Pinpoint the cell where the given text exists, returning its [x, y] midpoint coordinate. 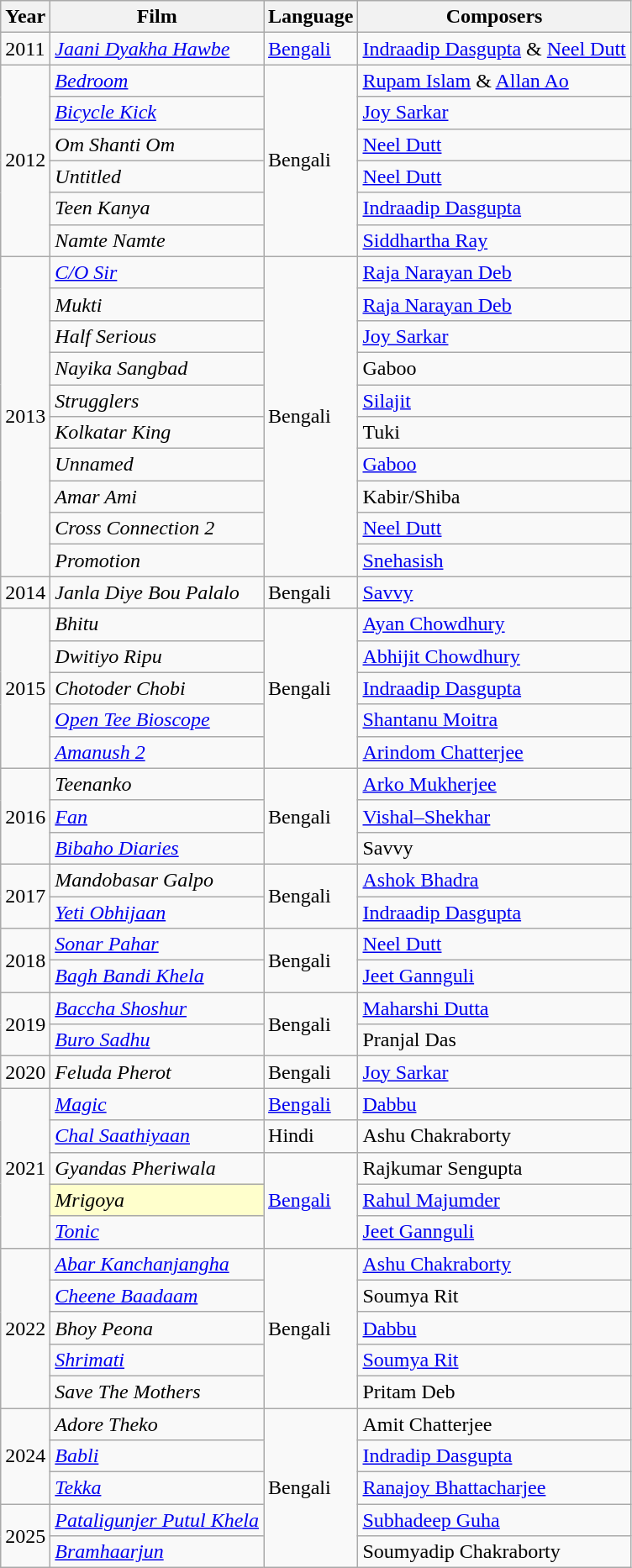
Kabir/Shiba [494, 497]
Indradip Dasgupta [494, 1456]
Subhadeep Guha [494, 1520]
Pranjal Das [494, 1040]
2025 [25, 1536]
Kolkatar King [157, 433]
Bramhaarjun [157, 1552]
Baccha Shoshur [157, 1008]
Feluda Pherot [157, 1072]
Teenanko [157, 784]
Vishal–Shekhar [494, 816]
Snehasish [494, 560]
Film [157, 17]
2017 [25, 896]
Half Serious [157, 336]
Amanush 2 [157, 752]
Arko Mukherjee [494, 784]
Mandobasar Galpo [157, 880]
Bagh Bandi Khela [157, 976]
Soumyadip Chakraborty [494, 1552]
Magic [157, 1104]
Tuki [494, 433]
Bedroom [157, 81]
Abar Kanchanjangha [157, 1264]
Abhijit Chowdhury [494, 656]
Amar Ami [157, 497]
Untitled [157, 176]
Rahul Majumder [494, 1200]
Nayika Sangbad [157, 368]
Cross Connection 2 [157, 529]
Shrimati [157, 1360]
Bhitu [157, 624]
2013 [25, 417]
Amit Chatterjee [494, 1424]
Cheene Baadaam [157, 1296]
Indraadip Dasgupta & Neel Dutt [494, 49]
Bibaho Diaries [157, 848]
Pataligunjer Putul Khela [157, 1520]
2019 [25, 1024]
Om Shanti Om [157, 145]
Rupam Islam & Allan Ao [494, 81]
Composers [494, 17]
2018 [25, 960]
Unnamed [157, 465]
Teen Kanya [157, 208]
Fan [157, 816]
Year [25, 17]
Tekka [157, 1488]
2014 [25, 592]
Janla Diye Bou Palalo [157, 592]
Mrigoya [157, 1200]
2021 [25, 1168]
Sonar Pahar [157, 944]
Open Tee Bioscope [157, 720]
Strugglers [157, 401]
2020 [25, 1072]
2016 [25, 816]
Dwitiyo Ripu [157, 656]
2011 [25, 49]
Bhoy Peona [157, 1328]
C/O Sir [157, 272]
Hindi [311, 1136]
Ranajoy Bhattacharjee [494, 1488]
2015 [25, 688]
Jaani Dyakha Hawbe [157, 49]
2024 [25, 1456]
Rajkumar Sengupta [494, 1168]
2022 [25, 1328]
Chotoder Chobi [157, 688]
2012 [25, 160]
Language [311, 17]
Ayan Chowdhury [494, 624]
Mukti [157, 304]
Bicycle Kick [157, 113]
Arindom Chatterjee [494, 752]
Gyandas Pheriwala [157, 1168]
Promotion [157, 560]
Pritam Deb [494, 1392]
Yeti Obhijaan [157, 912]
Chal Saathiyaan [157, 1136]
Ashok Bhadra [494, 880]
Tonic [157, 1232]
Namte Namte [157, 240]
Maharshi Dutta [494, 1008]
Adore Theko [157, 1424]
Siddhartha Ray [494, 240]
Silajit [494, 401]
Save The Mothers [157, 1392]
Shantanu Moitra [494, 720]
Babli [157, 1456]
Buro Sadhu [157, 1040]
